From the cell containing the given text, extract its center point as [X, Y] coordinate. 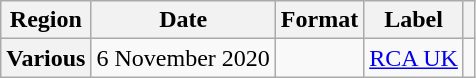
Region [46, 20]
Label [414, 20]
Date [183, 20]
Format [319, 20]
Various [46, 58]
6 November 2020 [183, 58]
RCA UK [414, 58]
